Pinpoint the cell where the given text exists, returning its [x, y] midpoint coordinate. 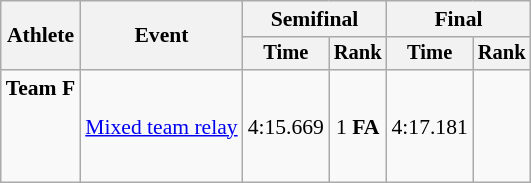
Team F [41, 126]
Semifinal [315, 19]
Final [459, 19]
1 FA [358, 126]
4:17.181 [430, 126]
Event [161, 36]
Athlete [41, 36]
Mixed team relay [161, 126]
4:15.669 [286, 126]
